Provide the [X, Y] coordinate of the cell's center where the given text is located.  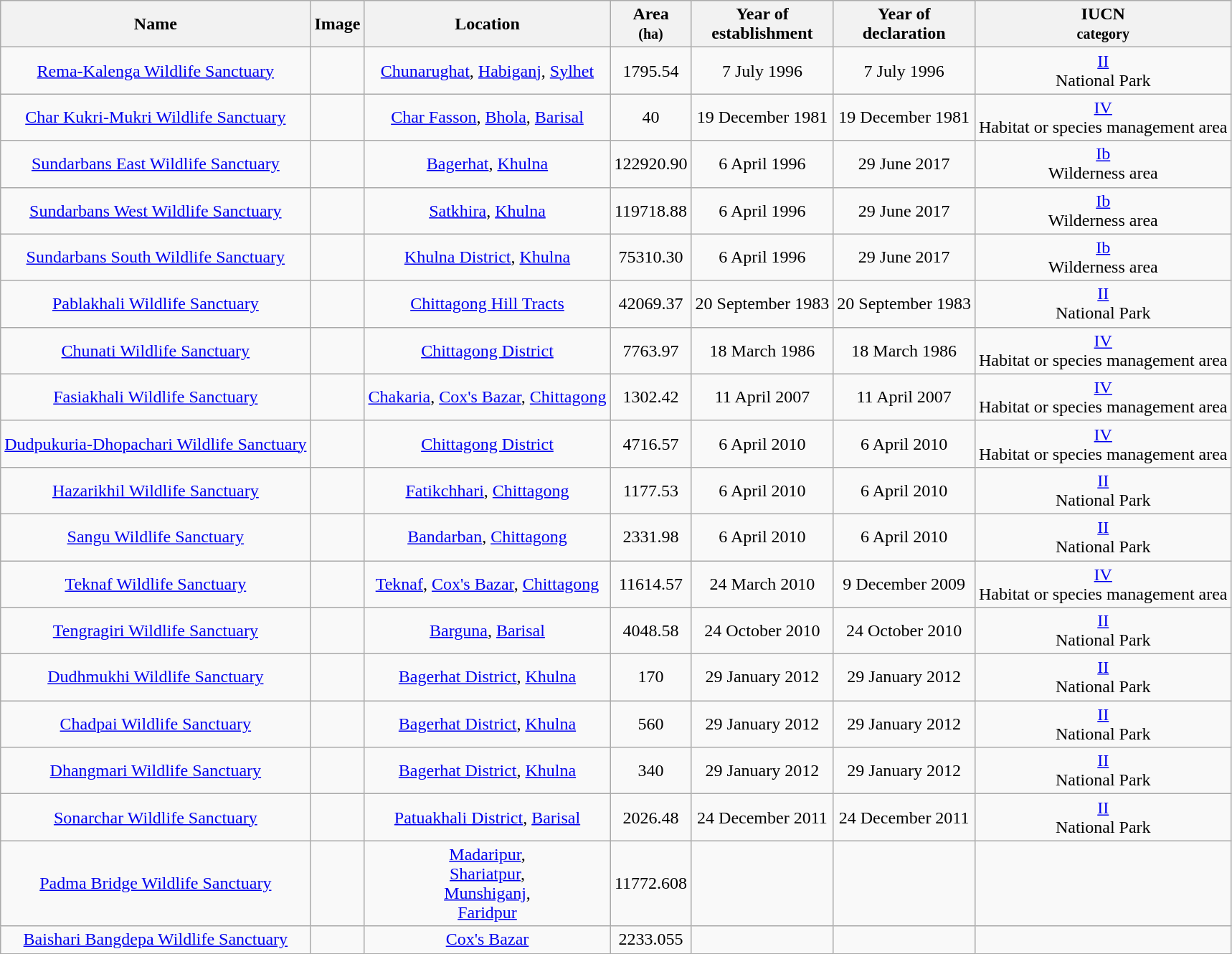
9 December 2009 [904, 584]
7763.97 [651, 350]
Bandarban, Chittagong [488, 537]
IUCN category [1103, 24]
Char Kukri-Mukri Wildlife Sanctuary [156, 118]
560 [651, 724]
Year ofestablishment [762, 24]
Year ofdeclaration [904, 24]
1795.54 [651, 70]
40 [651, 118]
11614.57 [651, 584]
Chittagong Hill Tracts [488, 304]
Bagerhat, Khulna [488, 164]
Chakaria, Cox's Bazar, Chittagong [488, 397]
Hazarikhil Wildlife Sanctuary [156, 491]
Area(ha) [651, 24]
Teknaf, Cox's Bazar, Chittagong [488, 584]
Khulna District, Khulna [488, 257]
Madaripur, Shariatpur, Munshiganj, Faridpur [488, 884]
Chunati Wildlife Sanctuary [156, 350]
Sundarbans West Wildlife Sanctuary [156, 211]
Dudhmukhi Wildlife Sanctuary [156, 677]
2331.98 [651, 537]
Char Fasson, Bhola, Barisal [488, 118]
Patuakhali District, Barisal [488, 818]
170 [651, 677]
Chunarughat, Habiganj, Sylhet [488, 70]
Sundarbans South Wildlife Sanctuary [156, 257]
Baishari Bangdepa Wildlife Sanctuary [156, 940]
75310.30 [651, 257]
24 March 2010 [762, 584]
340 [651, 770]
Sonarchar Wildlife Sanctuary [156, 818]
2026.48 [651, 818]
Fasiakhali Wildlife Sanctuary [156, 397]
2233.055 [651, 940]
Satkhira, Khulna [488, 211]
122920.90 [651, 164]
Location [488, 24]
Fatikchhari, Chittagong [488, 491]
4716.57 [651, 443]
119718.88 [651, 211]
Name [156, 24]
Pablakhali Wildlife Sanctuary [156, 304]
4048.58 [651, 631]
1177.53 [651, 491]
Tengragiri Wildlife Sanctuary [156, 631]
Chadpai Wildlife Sanctuary [156, 724]
Sangu Wildlife Sanctuary [156, 537]
11772.608 [651, 884]
Sundarbans East Wildlife Sanctuary [156, 164]
Teknaf Wildlife Sanctuary [156, 584]
Dudpukuria-Dhopachari Wildlife Sanctuary [156, 443]
Dhangmari Wildlife Sanctuary [156, 770]
Image [337, 24]
Padma Bridge Wildlife Sanctuary [156, 884]
Cox's Bazar [488, 940]
42069.37 [651, 304]
1302.42 [651, 397]
Rema-Kalenga Wildlife Sanctuary [156, 70]
Barguna, Barisal [488, 631]
